Determine the [X, Y] coordinate at the center of the cell enclosing the given text.  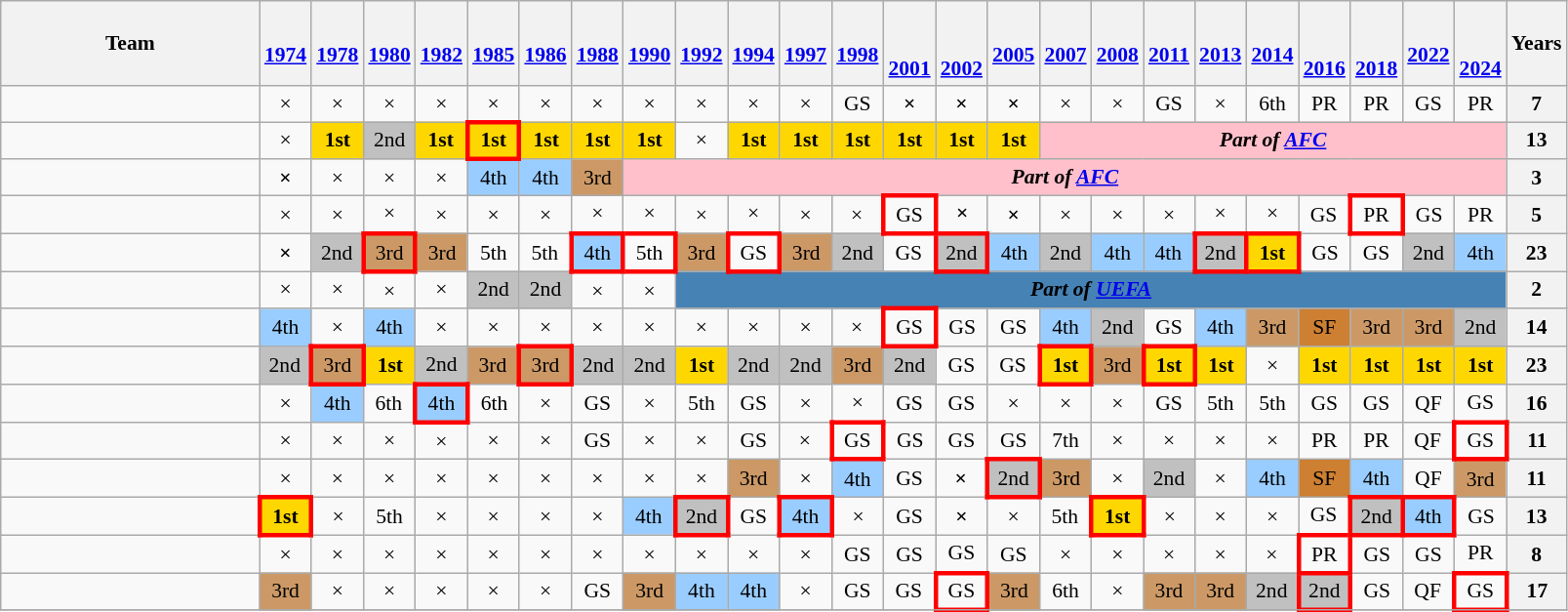
2016 [1325, 43]
7th [1065, 441]
3 [1537, 178]
16 [1537, 404]
1997 [806, 43]
8 [1537, 554]
2005 [1013, 43]
2011 [1169, 43]
2008 [1118, 43]
1994 [753, 43]
1988 [597, 43]
1990 [650, 43]
2013 [1220, 43]
Team [131, 43]
1985 [494, 43]
2 [1537, 291]
7 [1537, 103]
14 [1537, 328]
2018 [1376, 43]
1982 [441, 43]
5 [1537, 215]
2007 [1065, 43]
1974 [285, 43]
1992 [701, 43]
Part of UEFA [1091, 291]
1978 [338, 43]
17 [1537, 592]
1986 [544, 43]
2014 [1272, 43]
Years [1537, 43]
2022 [1428, 43]
2024 [1481, 43]
1998 [857, 43]
2002 [962, 43]
1980 [388, 43]
2001 [909, 43]
